Output the (X, Y) coordinate of the center of the cell containing the given text.  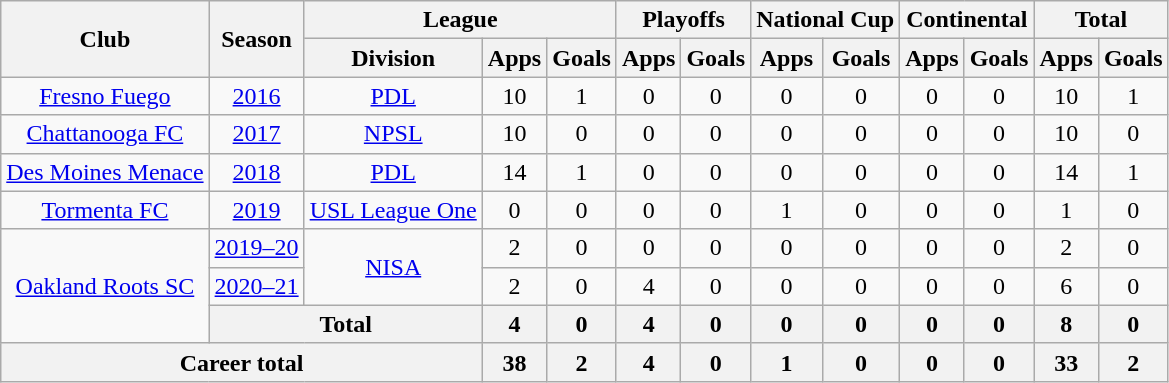
2019–20 (256, 248)
Career total (242, 362)
League (460, 20)
Club (105, 39)
NPSL (393, 134)
2018 (256, 172)
2016 (256, 96)
Oakland Roots SC (105, 286)
Chattanooga FC (105, 134)
2019 (256, 210)
National Cup (826, 20)
Continental (967, 20)
NISA (393, 267)
Fresno Fuego (105, 96)
2020–21 (256, 286)
Tormenta FC (105, 210)
Season (256, 39)
Division (393, 58)
Des Moines Menace (105, 172)
2017 (256, 134)
Playoffs (683, 20)
6 (1066, 286)
33 (1066, 362)
38 (514, 362)
8 (1066, 324)
USL League One (393, 210)
